Identify which cell holds the provided text, then report its (x, y) central coordinate. 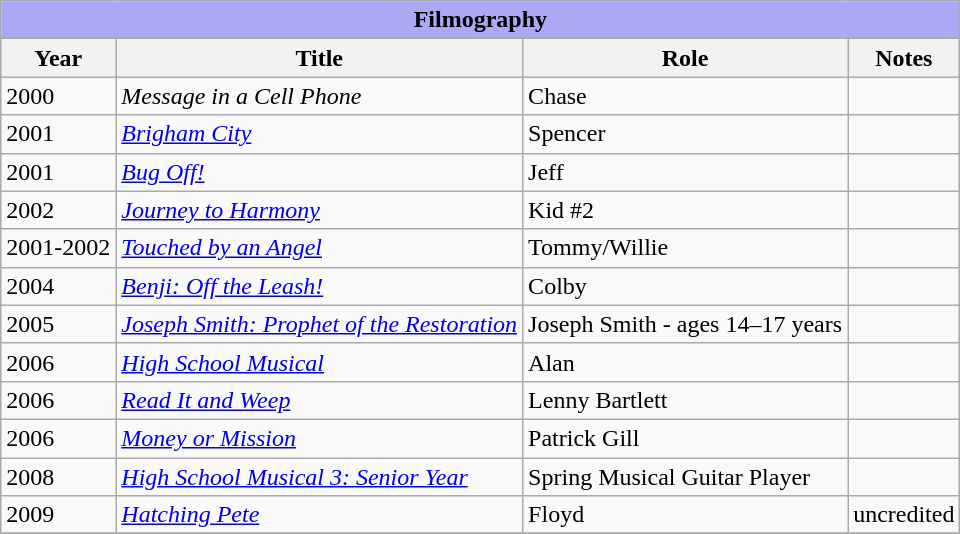
Colby (686, 286)
Touched by an Angel (320, 248)
Bug Off! (320, 172)
Tommy/Willie (686, 248)
High School Musical 3: Senior Year (320, 477)
Filmography (480, 20)
Notes (904, 58)
Patrick Gill (686, 438)
Floyd (686, 515)
Joseph Smith: Prophet of the Restoration (320, 324)
Alan (686, 362)
2001-2002 (58, 248)
2000 (58, 96)
2004 (58, 286)
2009 (58, 515)
Journey to Harmony (320, 210)
Joseph Smith - ages 14–17 years (686, 324)
Brigham City (320, 134)
Spencer (686, 134)
2005 (58, 324)
Message in a Cell Phone (320, 96)
2002 (58, 210)
Money or Mission (320, 438)
Jeff (686, 172)
uncredited (904, 515)
High School Musical (320, 362)
Chase (686, 96)
Title (320, 58)
Role (686, 58)
Hatching Pete (320, 515)
Kid #2 (686, 210)
Year (58, 58)
Spring Musical Guitar Player (686, 477)
Read It and Weep (320, 400)
Lenny Bartlett (686, 400)
Benji: Off the Leash! (320, 286)
2008 (58, 477)
